From the cell containing the given text, extract its center point as (X, Y) coordinate. 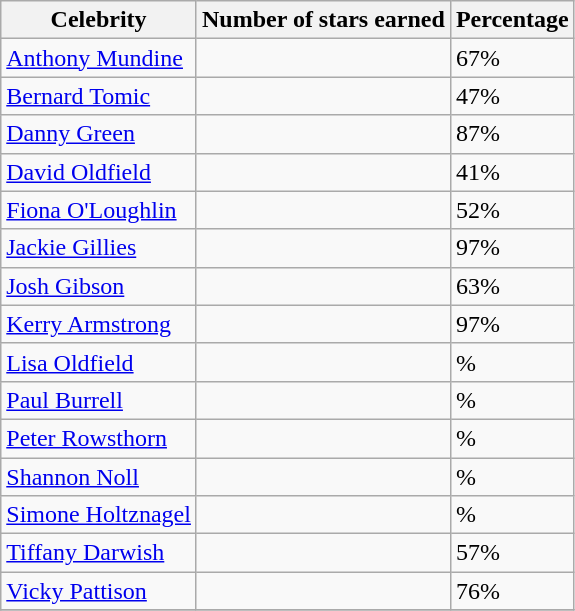
67% (512, 58)
Vicky Pattison (99, 591)
63% (512, 286)
Percentage (512, 20)
41% (512, 172)
76% (512, 591)
47% (512, 96)
Fiona O'Loughlin (99, 210)
Josh Gibson (99, 286)
Paul Burrell (99, 400)
Bernard Tomic (99, 96)
57% (512, 553)
David Oldfield (99, 172)
Simone Holtznagel (99, 515)
Lisa Oldfield (99, 362)
Celebrity (99, 20)
52% (512, 210)
Danny Green (99, 134)
Anthony Mundine (99, 58)
Number of stars earned (323, 20)
Kerry Armstrong (99, 324)
Tiffany Darwish (99, 553)
Jackie Gillies (99, 248)
Peter Rowsthorn (99, 438)
87% (512, 134)
Shannon Noll (99, 477)
